Locate the cell with the specified text and output its [x, y] center coordinate. 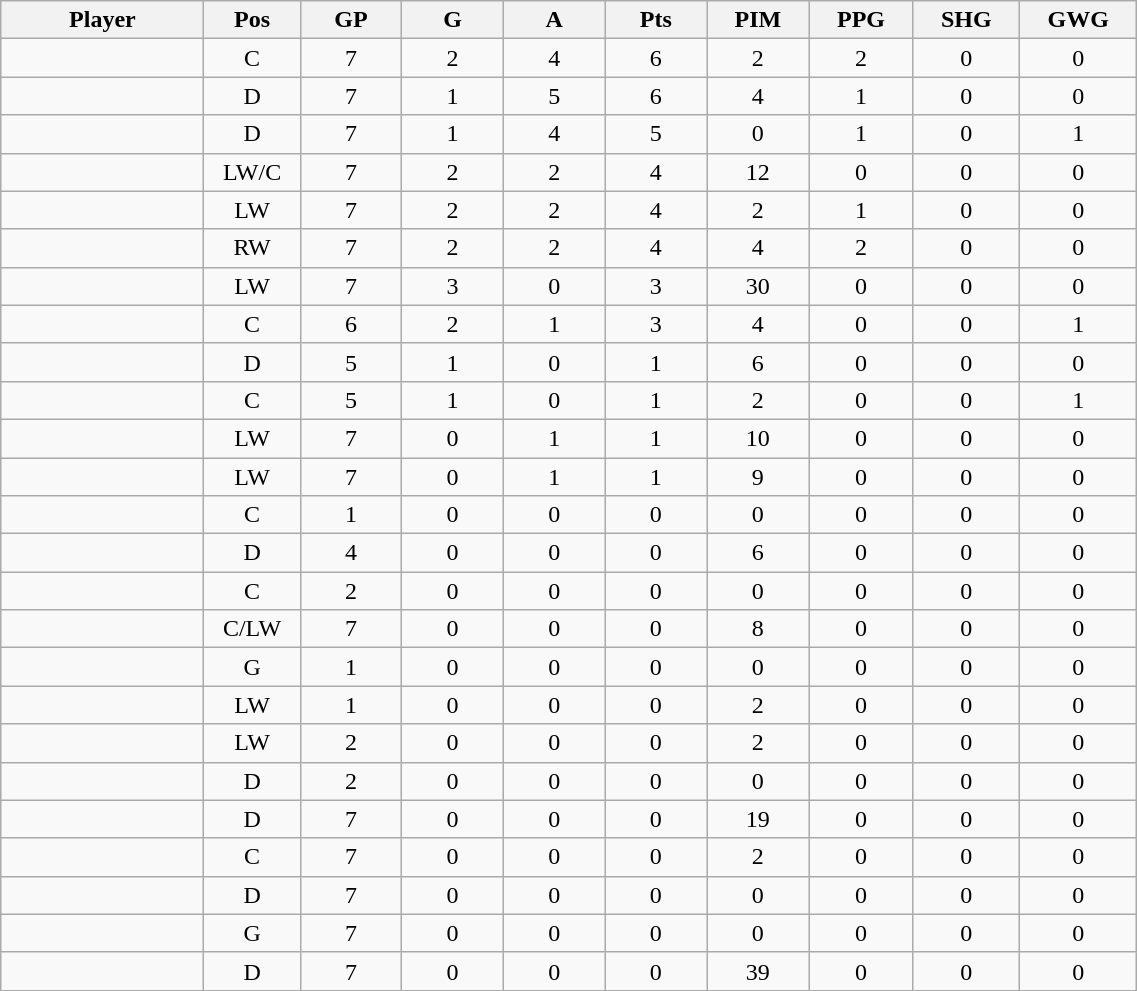
SHG [966, 20]
RW [252, 248]
39 [758, 971]
Pts [656, 20]
GP [351, 20]
19 [758, 819]
Player [102, 20]
9 [758, 477]
Pos [252, 20]
PIM [758, 20]
C/LW [252, 629]
12 [758, 172]
PPG [861, 20]
10 [758, 438]
LW/C [252, 172]
A [554, 20]
GWG [1078, 20]
8 [758, 629]
30 [758, 286]
